Identify which cell holds the provided text, then report its (X, Y) central coordinate. 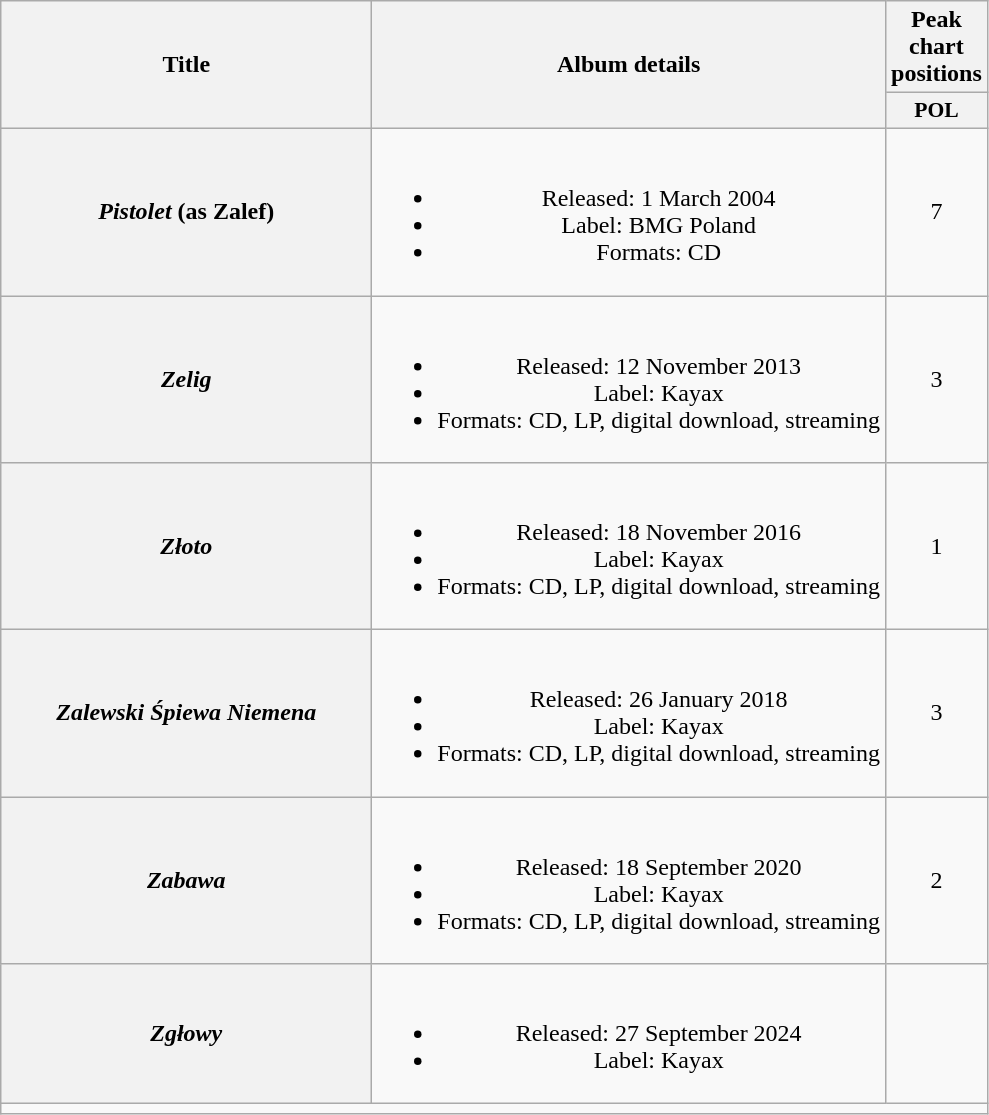
Peak chart positions (937, 47)
Released: 26 January 2018Label: KayaxFormats: CD, LP, digital download, streaming (629, 714)
Released: 1 March 2004Label: BMG PolandFormats: CD (629, 212)
Zgłowy (186, 1034)
Album details (629, 65)
Released: 18 November 2016Label: KayaxFormats: CD, LP, digital download, streaming (629, 546)
7 (937, 212)
Złoto (186, 546)
1 (937, 546)
Zalewski Śpiewa Niemena (186, 714)
Title (186, 65)
2 (937, 880)
POL (937, 111)
Released: 18 September 2020Label: KayaxFormats: CD, LP, digital download, streaming (629, 880)
Released: 27 September 2024Label: Kayax (629, 1034)
Pistolet (as Zalef) (186, 212)
Zabawa (186, 880)
Zelig (186, 380)
Released: 12 November 2013Label: KayaxFormats: CD, LP, digital download, streaming (629, 380)
